Extract the (X, Y) coordinate from the center of the cell holding the provided text.  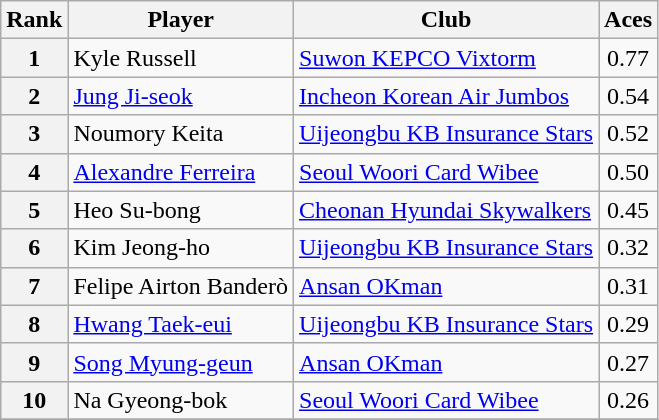
0.26 (628, 400)
Alexandre Ferreira (181, 172)
0.50 (628, 172)
0.27 (628, 362)
8 (34, 324)
0.29 (628, 324)
Song Myung-geun (181, 362)
9 (34, 362)
0.31 (628, 286)
5 (34, 210)
Heo Su-bong (181, 210)
0.52 (628, 134)
6 (34, 248)
Na Gyeong-bok (181, 400)
4 (34, 172)
Jung Ji-seok (181, 96)
Felipe Airton Banderò (181, 286)
Rank (34, 20)
0.54 (628, 96)
Club (446, 20)
Incheon Korean Air Jumbos (446, 96)
Suwon KEPCO Vixtorm (446, 58)
Noumory Keita (181, 134)
7 (34, 286)
10 (34, 400)
0.77 (628, 58)
Kyle Russell (181, 58)
0.32 (628, 248)
Aces (628, 20)
Cheonan Hyundai Skywalkers (446, 210)
2 (34, 96)
0.45 (628, 210)
Kim Jeong-ho (181, 248)
1 (34, 58)
3 (34, 134)
Player (181, 20)
Hwang Taek-eui (181, 324)
